Extract the [X, Y] coordinate from the center of the cell holding the provided text.  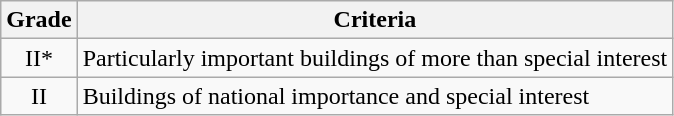
Criteria [375, 20]
Grade [39, 20]
II [39, 96]
II* [39, 58]
Buildings of national importance and special interest [375, 96]
Particularly important buildings of more than special interest [375, 58]
